Capture the cell that displays the provided text and extract its (X, Y) central coordinate. 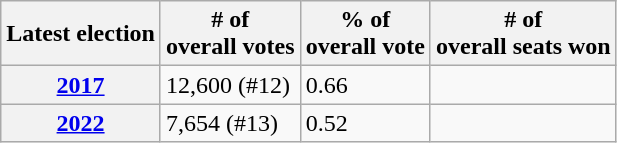
7,654 (#13) (230, 123)
2017 (81, 85)
12,600 (#12) (230, 85)
Latest election (81, 34)
# ofoverall votes (230, 34)
0.66 (365, 85)
2022 (81, 123)
% ofoverall vote (365, 34)
0.52 (365, 123)
# ofoverall seats won (523, 34)
